Output the (x, y) coordinate of the center of the cell containing the given text.  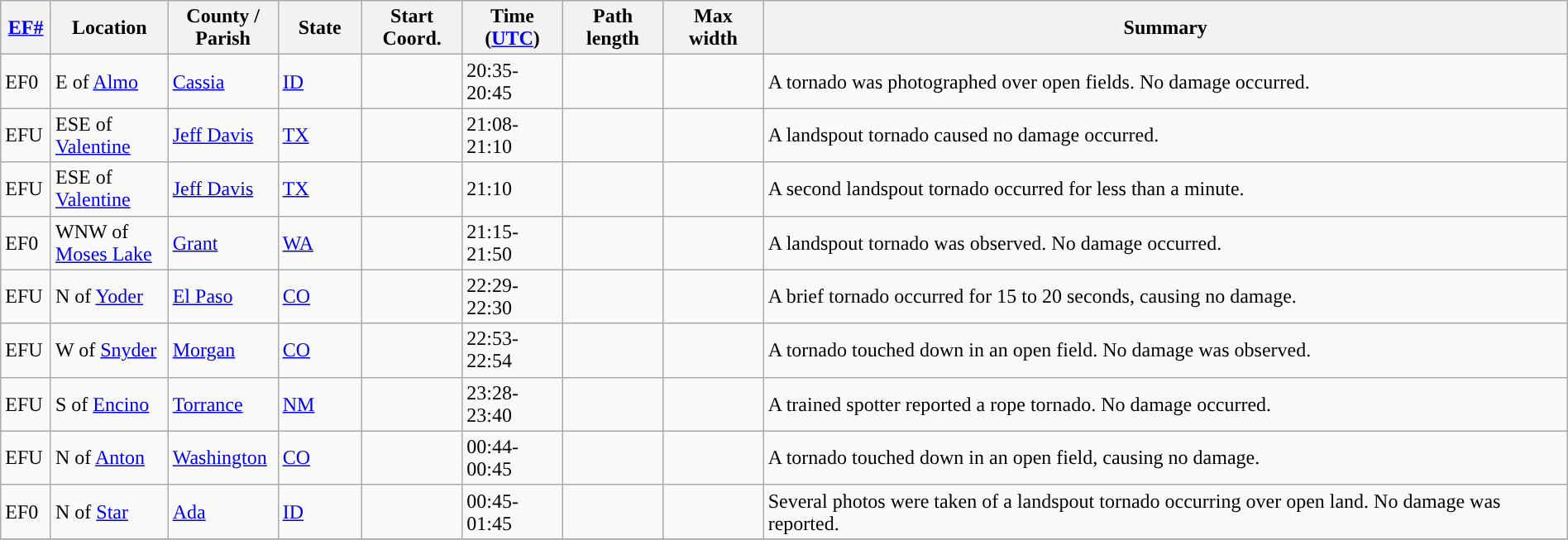
A second landspout tornado occurred for less than a minute. (1165, 189)
S of Encino (109, 404)
County / Parish (223, 28)
WNW of Moses Lake (109, 243)
22:53-22:54 (513, 351)
23:28-23:40 (513, 404)
20:35-20:45 (513, 81)
N of Star (109, 511)
Morgan (223, 351)
Summary (1165, 28)
A landspout tornado was observed. No damage occurred. (1165, 243)
El Paso (223, 296)
Start Coord. (412, 28)
Several photos were taken of a landspout tornado occurring over open land. No damage was reported. (1165, 511)
Path length (612, 28)
A tornado was photographed over open fields. No damage occurred. (1165, 81)
EF# (26, 28)
N of Yoder (109, 296)
Max width (713, 28)
State (319, 28)
Torrance (223, 404)
Grant (223, 243)
Ada (223, 511)
A trained spotter reported a rope tornado. No damage occurred. (1165, 404)
A tornado touched down in an open field. No damage was observed. (1165, 351)
NM (319, 404)
A landspout tornado caused no damage occurred. (1165, 136)
N of Anton (109, 458)
WA (319, 243)
Time (UTC) (513, 28)
Cassia (223, 81)
21:10 (513, 189)
21:15-21:50 (513, 243)
W of Snyder (109, 351)
A brief tornado occurred for 15 to 20 seconds, causing no damage. (1165, 296)
A tornado touched down in an open field, causing no damage. (1165, 458)
00:44-00:45 (513, 458)
Location (109, 28)
Washington (223, 458)
E of Almo (109, 81)
22:29-22:30 (513, 296)
21:08-21:10 (513, 136)
00:45-01:45 (513, 511)
